Find where the given text appears and provide that cell's center as [X, Y] coordinate. 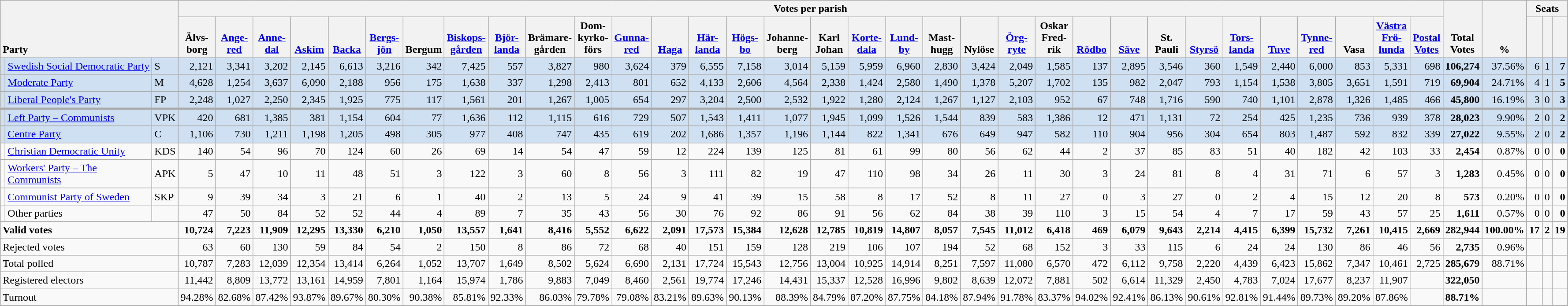
0.87% [1504, 151]
6,264 [384, 264]
1,235 [1316, 118]
5,331 [1391, 66]
89.63% [708, 297]
304 [1204, 134]
1,131 [1166, 118]
3,827 [550, 66]
37.56% [1504, 66]
1,638 [466, 83]
1,196 [787, 134]
1,490 [942, 83]
16.19% [1504, 100]
KDS [165, 151]
175 [424, 83]
1,925 [346, 100]
20 [1391, 196]
224 [708, 151]
5,959 [867, 66]
137 [1091, 66]
0.96% [1504, 247]
92.81% [1241, 297]
Turnout [89, 297]
Communist Party of Sweden [78, 196]
3,424 [980, 66]
1,585 [1054, 66]
1,005 [593, 100]
12,072 [1017, 280]
87.75% [905, 297]
12,295 [309, 230]
Gunna- red [632, 37]
982 [1129, 83]
1,027 [235, 100]
14,431 [787, 280]
619 [632, 134]
11,012 [1017, 230]
2,561 [670, 280]
Left Party – Communists [78, 118]
6,210 [384, 230]
28,023 [1463, 118]
6,622 [632, 230]
17,246 [745, 280]
50 [235, 213]
254 [1241, 118]
86.03% [550, 297]
139 [745, 151]
99 [905, 151]
2,124 [905, 100]
Swedish Social Democratic Party [78, 66]
24.71% [1504, 83]
194 [942, 247]
35 [550, 213]
853 [1354, 66]
14 [507, 151]
1,526 [905, 118]
89.73% [1316, 297]
85 [1166, 151]
573 [1463, 196]
90.38% [424, 297]
839 [980, 118]
90.61% [1204, 297]
Votes per parish [810, 9]
3,651 [1354, 83]
2,500 [745, 100]
1,127 [980, 100]
616 [593, 118]
83.21% [670, 297]
1,164 [424, 280]
4,415 [1241, 230]
6,555 [708, 66]
8,460 [632, 280]
Björ- landa [507, 37]
472 [1091, 264]
Lund- by [905, 37]
466 [1426, 100]
15,384 [745, 230]
63 [197, 247]
1,050 [424, 230]
1,052 [424, 264]
6,570 [1054, 264]
1,411 [745, 118]
111 [708, 173]
58 [829, 196]
3,637 [272, 83]
1,636 [466, 118]
3,202 [272, 66]
7,049 [593, 280]
84.79% [829, 297]
337 [507, 83]
2,669 [1426, 230]
1,357 [745, 134]
342 [424, 66]
8,416 [550, 230]
94.02% [1091, 297]
Tuve [1279, 37]
1,205 [346, 134]
93.87% [309, 297]
13,772 [272, 280]
9,883 [550, 280]
1,254 [235, 83]
10 [272, 173]
12,528 [867, 280]
15,337 [829, 280]
747 [550, 134]
1,945 [829, 118]
1,716 [1166, 100]
Tors- landa [1241, 37]
4,783 [1241, 280]
Älvs- borg [197, 37]
2,532 [787, 100]
45,800 [1463, 100]
379 [670, 66]
803 [1279, 134]
6,960 [905, 66]
2,145 [309, 66]
652 [670, 83]
0.57% [1504, 213]
425 [1279, 118]
1,611 [1463, 213]
Tynne- red [1316, 37]
152 [1054, 247]
Christian Democratic Unity [78, 151]
106,274 [1463, 66]
SKP [165, 196]
92.33% [507, 297]
S [165, 66]
117 [424, 100]
69,904 [1463, 83]
St. Pauli [1166, 37]
7,881 [1054, 280]
297 [670, 100]
3,216 [384, 66]
736 [1354, 118]
3,805 [1316, 83]
8,639 [980, 280]
Party [89, 29]
498 [384, 134]
592 [1354, 134]
Total polled [89, 264]
82.68% [235, 297]
86.13% [1166, 297]
Workers' Party – The Communists [78, 173]
2,103 [1017, 100]
793 [1204, 83]
2,338 [829, 83]
1,649 [507, 264]
947 [1017, 134]
1,077 [787, 118]
42 [1354, 151]
103 [1391, 151]
6,418 [1054, 230]
1,341 [905, 134]
112 [507, 118]
8,057 [942, 230]
1,115 [550, 118]
1,280 [867, 100]
Backa [346, 37]
Korte- dala [867, 37]
7,801 [384, 280]
1,786 [507, 280]
822 [867, 134]
Styrsö [1204, 37]
2,121 [197, 66]
Oskar Fred- rik [1054, 37]
79.08% [632, 297]
1,386 [1054, 118]
1,549 [1241, 66]
Postal Votes [1426, 37]
125 [787, 151]
7,283 [235, 264]
12,756 [787, 264]
Rejected votes [89, 247]
604 [384, 118]
10,461 [1391, 264]
285,679 [1463, 264]
3,546 [1166, 66]
5,159 [829, 66]
2,580 [905, 83]
88.39% [787, 297]
107 [905, 247]
Örg- ryte [1017, 37]
1,144 [829, 134]
13,557 [466, 230]
0.20% [1504, 196]
10,819 [867, 230]
2,878 [1316, 100]
832 [1391, 134]
91 [829, 213]
89.67% [346, 297]
15,862 [1316, 264]
1,106 [197, 134]
17,573 [708, 230]
Brämare- gården [550, 37]
7,024 [1279, 280]
471 [1129, 118]
Biskops- gården [466, 37]
Bergum [424, 37]
8,237 [1354, 280]
VPK [165, 118]
8,251 [942, 264]
939 [1391, 118]
2,450 [1204, 280]
17,724 [708, 264]
77 [424, 118]
Centre Party [78, 134]
Karl Johan [829, 37]
3,624 [632, 66]
19,774 [708, 280]
61 [867, 151]
1,211 [272, 134]
2,735 [1463, 247]
4,628 [197, 83]
740 [1241, 100]
115 [1166, 247]
Nylöse [980, 37]
469 [1091, 230]
775 [384, 100]
76 [708, 213]
15,974 [466, 280]
Askim [309, 37]
71 [1316, 173]
83.37% [1054, 297]
M [165, 83]
7,261 [1354, 230]
Här- landa [708, 37]
9.90% [1504, 118]
1,538 [1279, 83]
6,090 [309, 83]
10,787 [197, 264]
82 [745, 173]
2,091 [670, 230]
Registered electors [89, 280]
13 [550, 196]
FP [165, 100]
79.78% [593, 297]
9,758 [1166, 264]
698 [1426, 66]
6,112 [1129, 264]
3,014 [787, 66]
150 [466, 247]
13,004 [829, 264]
80.30% [384, 297]
70 [309, 151]
748 [1129, 100]
202 [670, 134]
6,613 [346, 66]
46 [1391, 247]
9,643 [1166, 230]
1,283 [1463, 173]
21 [346, 196]
2,049 [1017, 66]
C [165, 134]
Rödbo [1091, 37]
11,909 [272, 230]
69 [466, 151]
507 [670, 118]
9,802 [942, 280]
8,502 [550, 264]
37 [1129, 151]
151 [708, 247]
94.28% [197, 297]
1,686 [708, 134]
305 [424, 134]
904 [1129, 134]
1,378 [980, 83]
140 [197, 151]
87.42% [272, 297]
681 [235, 118]
91.44% [1279, 297]
Valid votes [89, 230]
2,220 [1204, 264]
1,101 [1279, 100]
13,161 [309, 280]
31 [1279, 173]
719 [1426, 83]
7,347 [1354, 264]
80 [942, 151]
87.94% [980, 297]
Ange- red [235, 37]
9.55% [1504, 134]
Västra Frö- lunda [1391, 37]
952 [1054, 100]
582 [1054, 134]
1,485 [1391, 100]
11,329 [1166, 280]
6,399 [1279, 230]
1,487 [1316, 134]
7,597 [980, 264]
4,564 [787, 83]
7,223 [235, 230]
6,079 [1129, 230]
4,439 [1241, 264]
649 [980, 134]
11,442 [197, 280]
14,959 [346, 280]
730 [235, 134]
6,690 [632, 264]
Mast- hugg [942, 37]
13,414 [346, 264]
Bergs- jön [384, 37]
Säve [1129, 37]
378 [1426, 118]
1,544 [942, 118]
17,677 [1316, 280]
2,214 [1204, 230]
2,895 [1129, 66]
13,330 [346, 230]
2,830 [942, 66]
322,050 [1463, 280]
106 [867, 247]
1,922 [829, 100]
10,925 [867, 264]
435 [593, 134]
Other parties [78, 213]
339 [1426, 134]
12,785 [829, 230]
6,000 [1316, 66]
4,133 [708, 83]
1,591 [1391, 83]
128 [787, 247]
2,606 [745, 83]
1,385 [272, 118]
12,039 [272, 264]
14,914 [905, 264]
1,702 [1054, 83]
25 [1426, 213]
48 [346, 173]
2,454 [1463, 151]
122 [466, 173]
557 [507, 66]
12,354 [309, 264]
14,807 [905, 230]
1,326 [1354, 100]
Liberal People's Party [78, 100]
420 [197, 118]
1,641 [507, 230]
83 [1204, 151]
27,022 [1463, 134]
92.41% [1129, 297]
16,996 [905, 280]
85.81% [466, 297]
2,047 [1166, 83]
Total Votes [1463, 29]
92 [745, 213]
219 [829, 247]
7,425 [466, 66]
977 [466, 134]
1,198 [309, 134]
201 [507, 100]
1,298 [550, 83]
87.20% [867, 297]
15,543 [745, 264]
7,545 [980, 230]
11,080 [1017, 264]
98 [905, 173]
Vasa [1354, 37]
3,204 [708, 100]
41 [708, 196]
0.45% [1504, 173]
90.13% [745, 297]
Moderate Party [78, 83]
Anne- dal [272, 37]
583 [1017, 118]
7,158 [745, 66]
360 [1204, 66]
3,341 [235, 66]
10,415 [1391, 230]
2,250 [272, 100]
282,944 [1463, 230]
15,732 [1316, 230]
676 [942, 134]
2,345 [309, 100]
% [1504, 29]
1,543 [708, 118]
801 [632, 83]
1,561 [466, 100]
6,423 [1279, 264]
502 [1091, 280]
67 [1091, 100]
96 [272, 151]
6,614 [1129, 280]
5,207 [1017, 83]
89.20% [1354, 297]
2,725 [1426, 264]
Haga [670, 37]
38 [980, 213]
2,188 [346, 83]
135 [1091, 83]
10,724 [197, 230]
12,628 [787, 230]
2,413 [593, 83]
1,099 [867, 118]
408 [507, 134]
100.00% [1504, 230]
87.86% [1391, 297]
Seats [1547, 9]
590 [1204, 100]
729 [632, 118]
2,440 [1279, 66]
381 [309, 118]
2,131 [670, 264]
Högs- bo [745, 37]
89 [466, 213]
5,552 [593, 230]
84.18% [942, 297]
5,624 [593, 264]
1,424 [867, 83]
159 [745, 247]
124 [346, 151]
91.78% [1017, 297]
Dom- kyrko- förs [593, 37]
980 [593, 66]
APK [165, 173]
8,809 [235, 280]
182 [1316, 151]
2,248 [197, 100]
Johanne- berg [787, 37]
11,907 [1391, 280]
13,707 [466, 264]
